Output the [x, y] coordinate of the center of the cell containing the given text.  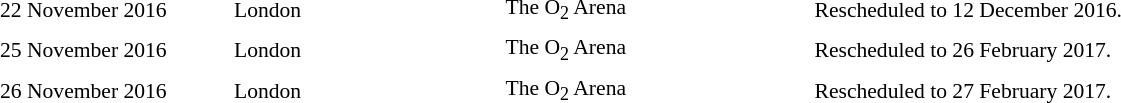
The O2 Arena [655, 50]
London [365, 50]
